Determine the (x, y) coordinate at the center of the cell enclosing the given text.  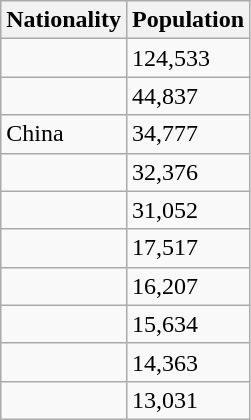
Population (188, 20)
32,376 (188, 172)
124,533 (188, 58)
31,052 (188, 210)
44,837 (188, 96)
15,634 (188, 324)
14,363 (188, 362)
16,207 (188, 286)
13,031 (188, 400)
34,777 (188, 134)
17,517 (188, 248)
China (64, 134)
Nationality (64, 20)
